From the cell containing the given text, extract its center point as [X, Y] coordinate. 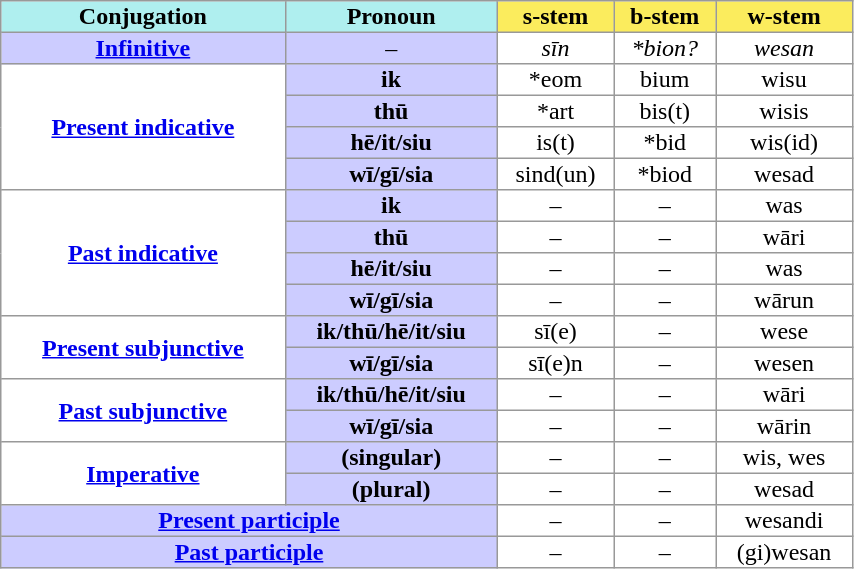
Past indicative [143, 253]
w-stem [784, 17]
Present subjunctive [143, 348]
(plural) [391, 489]
*art [556, 111]
(singular) [391, 458]
Present indicative [143, 127]
Infinitive [143, 48]
sind(un) [556, 174]
bis(t) [665, 111]
wārin [784, 426]
*eom [556, 80]
Conjugation [143, 17]
Imperative [143, 474]
wisu [784, 80]
sī(e)n [556, 363]
*bion? [665, 48]
wesan [784, 48]
Past subjunctive [143, 410]
wis(id) [784, 143]
sīn [556, 48]
is(t) [556, 143]
Present participle [250, 521]
b-stem [665, 17]
wisis [784, 111]
*bid [665, 143]
wesen [784, 363]
Past participle [250, 552]
wese [784, 332]
(gi)wesan [784, 552]
s-stem [556, 17]
Pronoun [391, 17]
sī(e) [556, 332]
bium [665, 80]
*biod [665, 174]
wesandi [784, 521]
wis, wes [784, 458]
wārun [784, 300]
